Search for the cell housing the specified text and yield its [x, y] center coordinate. 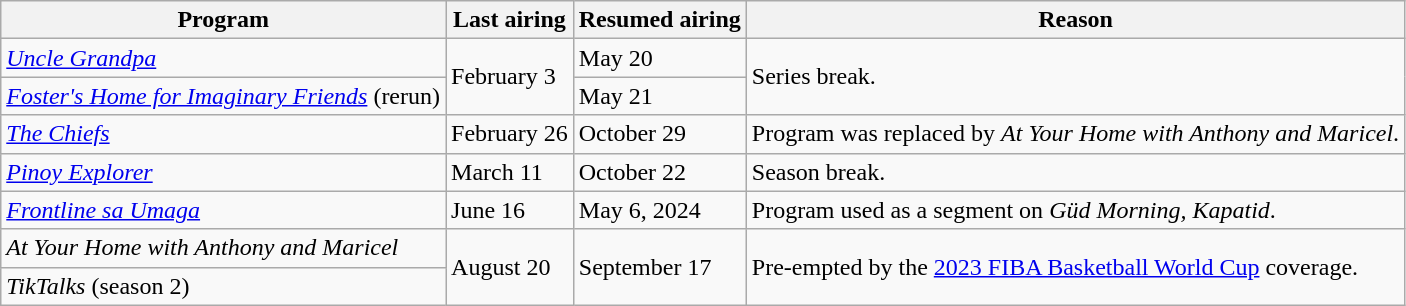
Pre-empted by the 2023 FIBA Basketball World Cup coverage. [1075, 267]
Frontline sa Umaga [224, 210]
Program [224, 20]
Last airing [510, 20]
October 29 [660, 134]
Resumed airing [660, 20]
Program was replaced by At Your Home with Anthony and Maricel. [1075, 134]
February 3 [510, 77]
TikTalks (season 2) [224, 286]
Season break. [1075, 172]
Series break. [1075, 77]
Uncle Grandpa [224, 58]
September 17 [660, 267]
August 20 [510, 267]
Foster's Home for Imaginary Friends (rerun) [224, 96]
May 20 [660, 58]
October 22 [660, 172]
Reason [1075, 20]
March 11 [510, 172]
February 26 [510, 134]
May 21 [660, 96]
At Your Home with Anthony and Maricel [224, 248]
The Chiefs [224, 134]
Pinoy Explorer [224, 172]
Program used as a segment on Güd Morning, Kapatid. [1075, 210]
June 16 [510, 210]
May 6, 2024 [660, 210]
